Detect which cell encompasses the target text, then output its [X, Y] center coordinate. 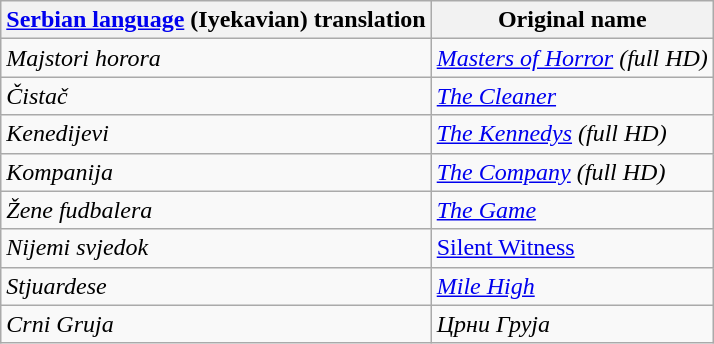
Čistač [216, 96]
Kenedijevi [216, 134]
Masters of Horror (full HD) [572, 58]
Serbian language (Iyekavian) translation [216, 20]
The Kennedys (full HD) [572, 134]
Црни Груја [572, 324]
Silent Witness [572, 248]
Žene fudbalera [216, 210]
The Cleaner [572, 96]
Original name [572, 20]
Majstori horora [216, 58]
Stjuardese [216, 286]
Kompanija [216, 172]
Mile High [572, 286]
Nijemi svjedok [216, 248]
The Game [572, 210]
Crni Gruja [216, 324]
The Company (full HD) [572, 172]
